Identify which cell holds the provided text, then report its (x, y) central coordinate. 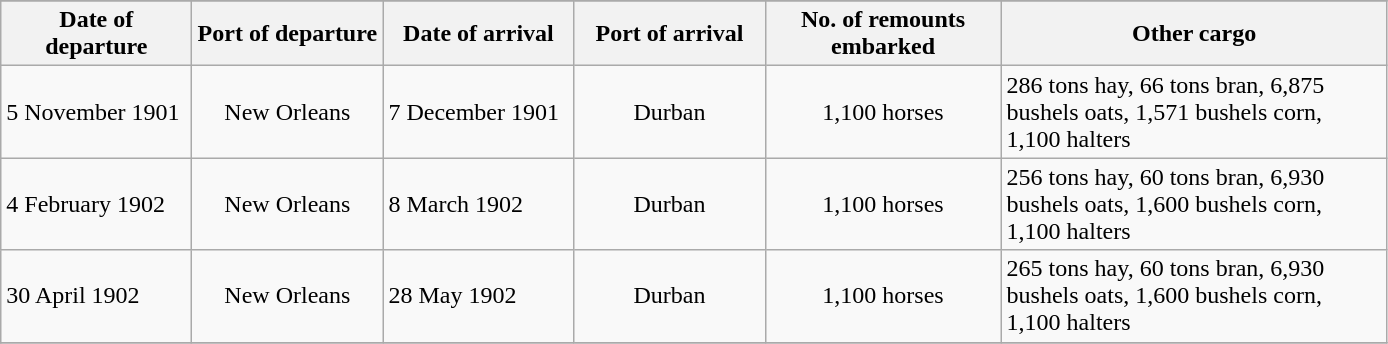
Port of arrival (670, 34)
7 December 1901 (478, 112)
4 February 1902 (96, 204)
8 March 1902 (478, 204)
265 tons hay, 60 tons bran, 6,930 bushels oats, 1,600 bushels corn, 1,100 halters (1194, 296)
5 November 1901 (96, 112)
30 April 1902 (96, 296)
Port of departure (288, 34)
Date of departure (96, 34)
No. of remounts embarked (883, 34)
256 tons hay, 60 tons bran, 6,930 bushels oats, 1,600 bushels corn, 1,100 halters (1194, 204)
28 May 1902 (478, 296)
Date of arrival (478, 34)
Other cargo (1194, 34)
286 tons hay, 66 tons bran, 6,875 bushels oats, 1,571 bushels corn, 1,100 halters (1194, 112)
